Output the (x, y) coordinate of the center of the cell containing the given text.  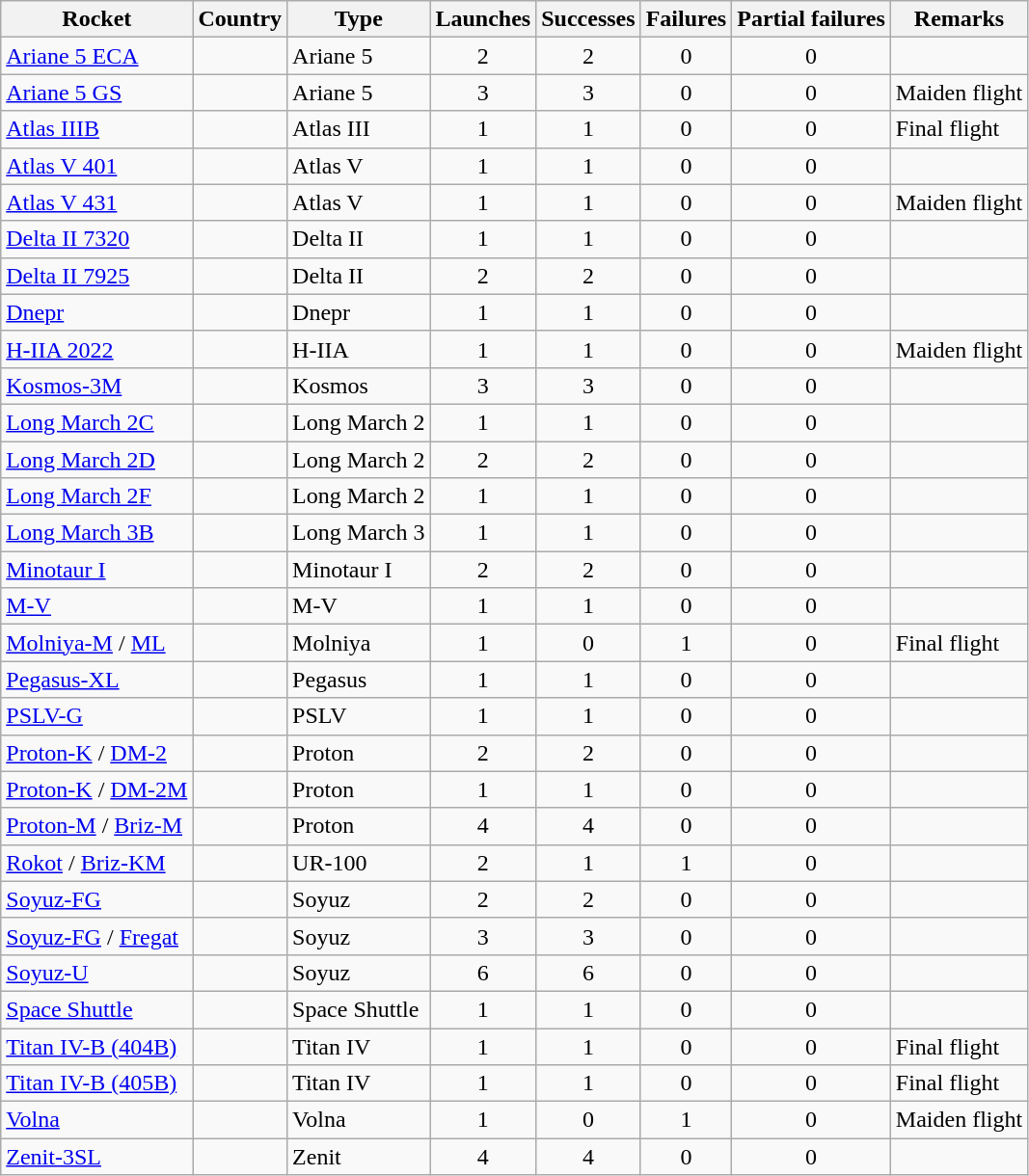
Titan IV-B (405B) (96, 1083)
Ariane 5 GS (96, 93)
Rokot / Briz-KM (96, 863)
Rocket (96, 19)
Soyuz-FG (96, 899)
Launches (483, 19)
PSLV (359, 716)
Country (240, 19)
Long March 3 (359, 533)
UR-100 (359, 863)
Kosmos-3M (96, 386)
H-IIA (359, 349)
Soyuz-U (96, 973)
Partial failures (812, 19)
Delta II 7925 (96, 276)
Atlas IIIB (96, 129)
Atlas V 431 (96, 202)
Long March 2C (96, 422)
Long March 2F (96, 496)
Long March 2D (96, 460)
Proton-K / DM-2M (96, 789)
Molniya (359, 643)
Delta II 7320 (96, 239)
Failures (687, 19)
Soyuz-FG / Fregat (96, 936)
Remarks (959, 19)
H-IIA 2022 (96, 349)
Proton-M / Briz-M (96, 826)
Pegasus-XL (96, 680)
Type (359, 19)
Long March 3B (96, 533)
Successes (588, 19)
PSLV-G (96, 716)
Molniya-M / ML (96, 643)
Atlas V 401 (96, 166)
Atlas III (359, 129)
Kosmos (359, 386)
Proton-K / DM-2 (96, 753)
Titan IV-B (404B) (96, 1046)
Pegasus (359, 680)
Ariane 5 ECA (96, 56)
Zenit-3SL (96, 1157)
Zenit (359, 1157)
